Identify which cell holds the provided text, then report its [X, Y] central coordinate. 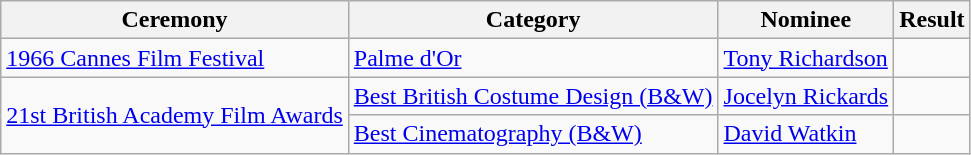
Jocelyn Rickards [806, 96]
Tony Richardson [806, 58]
1966 Cannes Film Festival [175, 58]
Result [932, 20]
Ceremony [175, 20]
Best British Costume Design (B&W) [533, 96]
Best Cinematography (B&W) [533, 134]
Palme d'Or [533, 58]
David Watkin [806, 134]
Category [533, 20]
21st British Academy Film Awards [175, 115]
Nominee [806, 20]
